Capture the cell that displays the provided text and extract its (x, y) central coordinate. 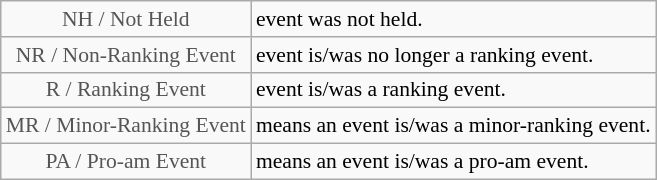
NH / Not Held (126, 19)
event is/was no longer a ranking event. (454, 55)
NR / Non-Ranking Event (126, 55)
event was not held. (454, 19)
MR / Minor-Ranking Event (126, 126)
PA / Pro-am Event (126, 162)
event is/was a ranking event. (454, 90)
R / Ranking Event (126, 90)
means an event is/was a minor-ranking event. (454, 126)
means an event is/was a pro-am event. (454, 162)
